Search for the cell housing the specified text and yield its [x, y] center coordinate. 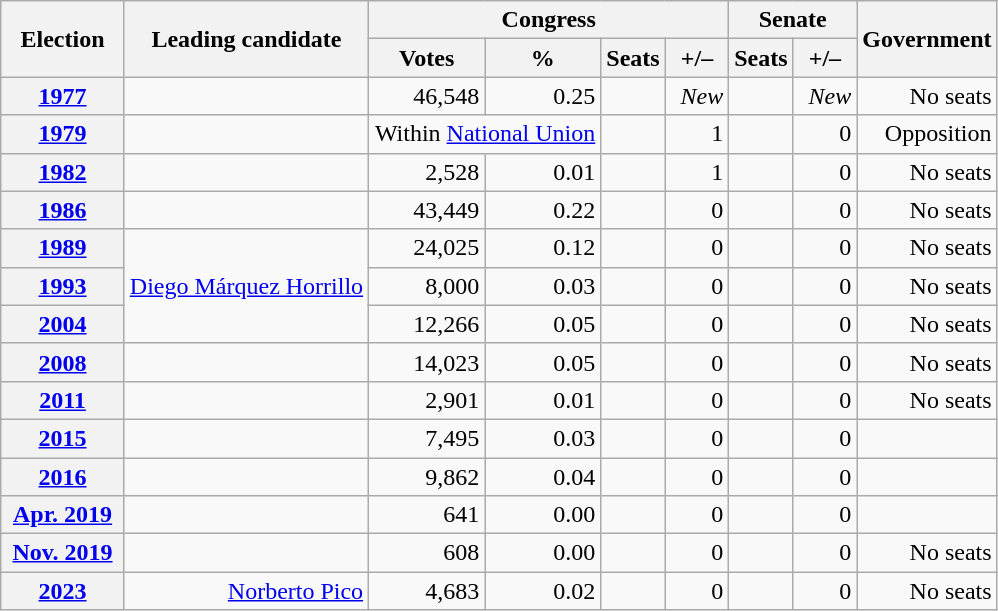
1986 [63, 210]
2023 [63, 591]
Norberto Pico [246, 591]
2,528 [427, 172]
7,495 [427, 438]
46,548 [427, 96]
Election [63, 39]
0.02 [543, 591]
9,862 [427, 477]
Leading candidate [246, 39]
Opposition [927, 134]
2011 [63, 400]
Congress [549, 20]
Senate [793, 20]
12,266 [427, 324]
4,683 [427, 591]
% [543, 58]
1982 [63, 172]
24,025 [427, 248]
1989 [63, 248]
1979 [63, 134]
8,000 [427, 286]
0.25 [543, 96]
608 [427, 553]
Government [927, 39]
Votes [427, 58]
Diego Márquez Horrillo [246, 286]
0.12 [543, 248]
1993 [63, 286]
14,023 [427, 362]
0.22 [543, 210]
2004 [63, 324]
2015 [63, 438]
2016 [63, 477]
0.04 [543, 477]
641 [427, 515]
2,901 [427, 400]
1977 [63, 96]
Within National Union [485, 134]
43,449 [427, 210]
Nov. 2019 [63, 553]
Apr. 2019 [63, 515]
2008 [63, 362]
